Search for the cell housing the specified text and yield its [x, y] center coordinate. 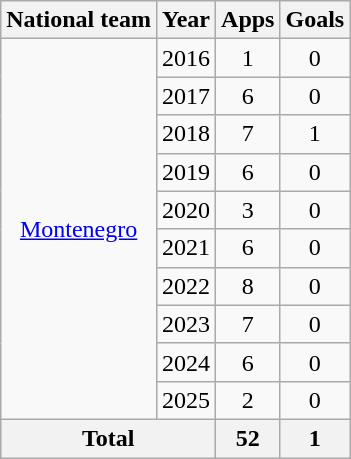
2016 [186, 58]
Goals [315, 20]
2 [248, 400]
2019 [186, 172]
Montenegro [79, 230]
2024 [186, 362]
2022 [186, 286]
2018 [186, 134]
Year [186, 20]
2017 [186, 96]
52 [248, 438]
2023 [186, 324]
2020 [186, 210]
Total [108, 438]
2021 [186, 248]
National team [79, 20]
Apps [248, 20]
2025 [186, 400]
8 [248, 286]
3 [248, 210]
